Output the (x, y) coordinate of the center of the cell containing the given text.  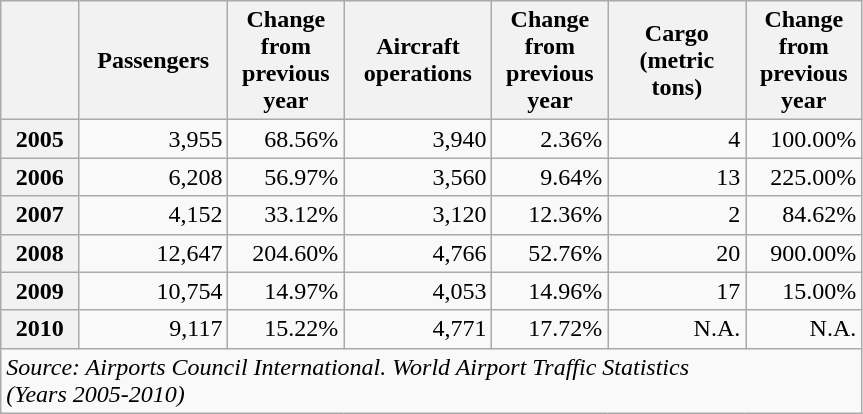
9,117 (154, 329)
100.00% (804, 139)
2005 (40, 139)
15.00% (804, 291)
2010 (40, 329)
2008 (40, 253)
Passengers (154, 60)
13 (677, 177)
900.00% (804, 253)
4,771 (418, 329)
52.76% (550, 253)
2.36% (550, 139)
3,120 (418, 215)
17 (677, 291)
33.12% (286, 215)
14.97% (286, 291)
3,940 (418, 139)
3,955 (154, 139)
17.72% (550, 329)
84.62% (804, 215)
4,766 (418, 253)
2007 (40, 215)
204.60% (286, 253)
4,152 (154, 215)
14.96% (550, 291)
10,754 (154, 291)
3,560 (418, 177)
2009 (40, 291)
6,208 (154, 177)
Source: Airports Council International. World Airport Traffic Statistics(Years 2005-2010) (432, 380)
12,647 (154, 253)
4 (677, 139)
2 (677, 215)
Cargo(metric tons) (677, 60)
9.64% (550, 177)
20 (677, 253)
12.36% (550, 215)
56.97% (286, 177)
4,053 (418, 291)
225.00% (804, 177)
68.56% (286, 139)
Aircraft operations (418, 60)
2006 (40, 177)
15.22% (286, 329)
